Return the [X, Y] coordinate for the center point of the cell that contains the specified text.  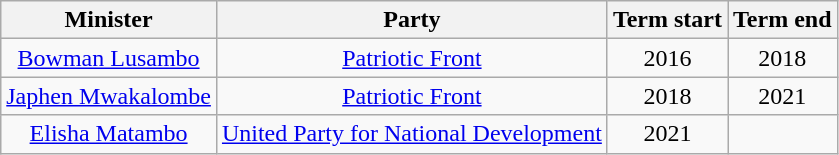
2016 [667, 58]
Bowman Lusambo [109, 58]
United Party for National Development [412, 134]
Term start [667, 20]
Minister [109, 20]
Elisha Matambo [109, 134]
Japhen Mwakalombe [109, 96]
Term end [783, 20]
Party [412, 20]
